Find where the given text appears and provide that cell's center as (x, y) coordinate. 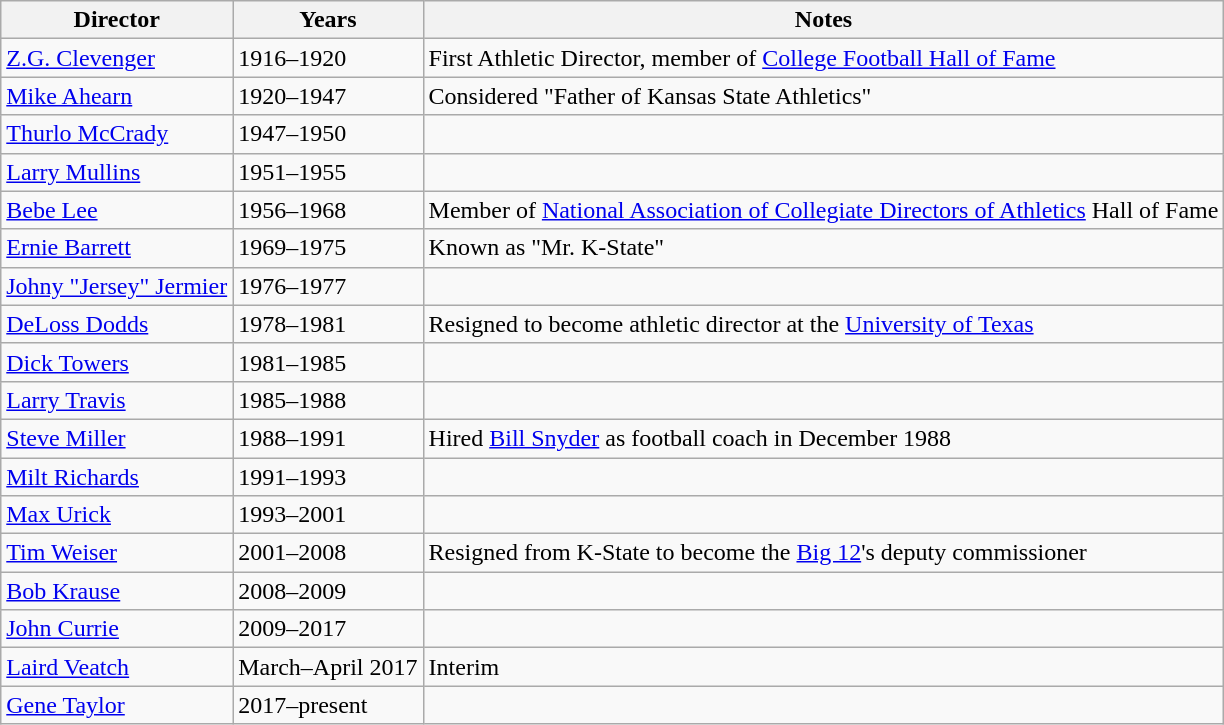
Laird Veatch (117, 667)
Considered "Father of Kansas State Athletics" (824, 96)
Max Urick (117, 515)
Larry Travis (117, 400)
1969–1975 (328, 248)
Z.G. Clevenger (117, 58)
1985–1988 (328, 400)
Bob Krause (117, 591)
Known as "Mr. K-State" (824, 248)
Resigned to become athletic director at the University of Texas (824, 324)
Steve Miller (117, 438)
Tim Weiser (117, 553)
Mike Ahearn (117, 96)
2017–present (328, 705)
Thurlo McCrady (117, 134)
Gene Taylor (117, 705)
1988–1991 (328, 438)
Ernie Barrett (117, 248)
Milt Richards (117, 477)
1956–1968 (328, 210)
Years (328, 20)
1916–1920 (328, 58)
Larry Mullins (117, 172)
Director (117, 20)
2009–2017 (328, 629)
1993–2001 (328, 515)
Johny "Jersey" Jermier (117, 286)
Interim (824, 667)
1978–1981 (328, 324)
Resigned from K-State to become the Big 12's deputy commissioner (824, 553)
March–April 2017 (328, 667)
Hired Bill Snyder as football coach in December 1988 (824, 438)
2001–2008 (328, 553)
1981–1985 (328, 362)
Bebe Lee (117, 210)
Dick Towers (117, 362)
1951–1955 (328, 172)
John Currie (117, 629)
Member of National Association of Collegiate Directors of Athletics Hall of Fame (824, 210)
1976–1977 (328, 286)
1991–1993 (328, 477)
2008–2009 (328, 591)
1920–1947 (328, 96)
Notes (824, 20)
DeLoss Dodds (117, 324)
1947–1950 (328, 134)
First Athletic Director, member of College Football Hall of Fame (824, 58)
